Return (X, Y) of the center of cell containing provided text 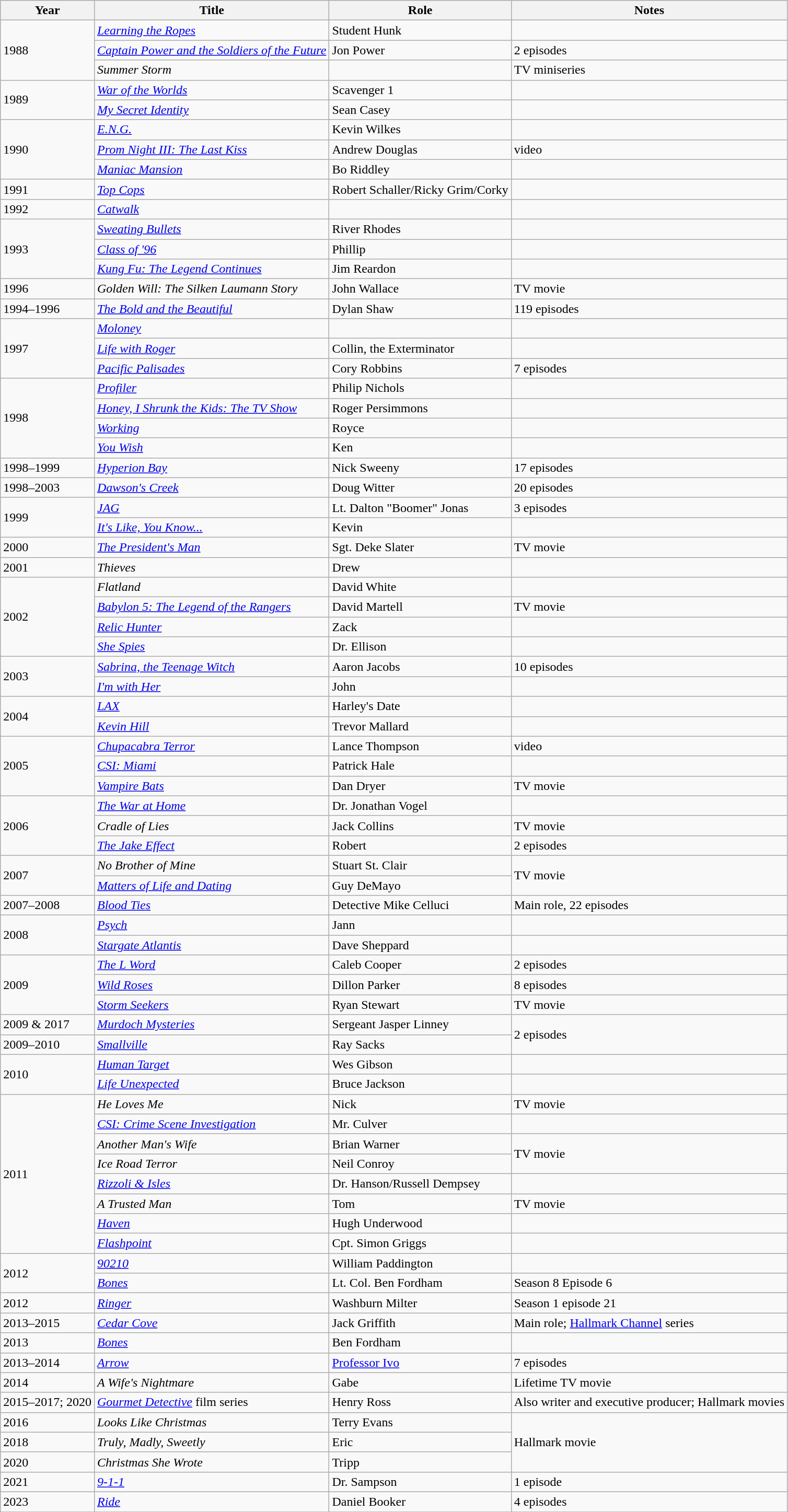
Catwalk (211, 209)
Sgt. Deke Slater (420, 547)
Daniel Booker (420, 1502)
Moloney (211, 329)
Relic Hunter (211, 627)
Robert (420, 845)
Prom Night III: The Last Kiss (211, 149)
2014 (48, 1382)
Henry Ross (420, 1402)
Kevin Hill (211, 726)
Roger Persimmons (420, 408)
1998 (48, 418)
John Wallace (420, 289)
2009–2010 (48, 1044)
Year (48, 10)
Season 8 Episode 6 (649, 1283)
1988 (48, 50)
Human Target (211, 1064)
Collin, the Exterminator (420, 348)
1990 (48, 149)
Psych (211, 925)
Dr. Sampson (420, 1482)
Nick (420, 1104)
1998–1999 (48, 468)
1997 (48, 348)
Vampire Bats (211, 786)
1998–2003 (48, 487)
Tom (420, 1203)
Nick Sweeny (420, 468)
Looks Like Christmas (211, 1422)
Class of '96 (211, 249)
Bruce Jackson (420, 1084)
Jann (420, 925)
Learning the Ropes (211, 30)
Dr. Hanson/Russell Dempsey (420, 1183)
David Martell (420, 607)
1992 (48, 209)
TV miniseries (649, 70)
2016 (48, 1422)
8 episodes (649, 985)
Washburn Milter (420, 1303)
119 episodes (649, 309)
2001 (48, 567)
2020 (48, 1462)
Bo Riddley (420, 169)
Dillon Parker (420, 985)
90210 (211, 1263)
Aaron Jacobs (420, 667)
Kung Fu: The Legend Continues (211, 269)
Thieves (211, 567)
Dr. Jonathan Vogel (420, 806)
2000 (48, 547)
2003 (48, 677)
Ringer (211, 1303)
2006 (48, 825)
Storm Seekers (211, 1005)
I'm with Her (211, 687)
It's Like, You Know... (211, 527)
Profiler (211, 388)
2013–2014 (48, 1363)
Lifetime TV movie (649, 1382)
Dave Sheppard (420, 945)
2008 (48, 935)
Detective Mike Celluci (420, 905)
2009 (48, 985)
Wes Gibson (420, 1064)
Neil Conroy (420, 1164)
She Spies (211, 647)
Lt. Dalton "Boomer" Jonas (420, 507)
Patrick Hale (420, 766)
Babylon 5: The Legend of the Rangers (211, 607)
Philip Nichols (420, 388)
1994–1996 (48, 309)
Guy DeMayo (420, 886)
Gabe (420, 1382)
Sergeant Jasper Linney (420, 1025)
Dylan Shaw (420, 309)
Maniac Mansion (211, 169)
David White (420, 587)
Lt. Col. Ben Fordham (420, 1283)
Jim Reardon (420, 269)
Ryan Stewart (420, 1005)
2021 (48, 1482)
2011 (48, 1173)
He Loves Me (211, 1104)
Matters of Life and Dating (211, 886)
2007 (48, 875)
The War at Home (211, 806)
Dawson's Creek (211, 487)
My Secret Identity (211, 110)
2002 (48, 617)
Season 1 episode 21 (649, 1303)
Ben Fordham (420, 1343)
Trevor Mallard (420, 726)
Jack Collins (420, 825)
William Paddington (420, 1263)
Brian Warner (420, 1144)
No Brother of Mine (211, 865)
Top Cops (211, 189)
Eric (420, 1442)
E.N.G. (211, 130)
Blood Ties (211, 905)
The Jake Effect (211, 845)
Murdoch Mysteries (211, 1025)
Role (420, 10)
Hugh Underwood (420, 1224)
2013–2015 (48, 1323)
Arrow (211, 1363)
JAG (211, 507)
CSI: Crime Scene Investigation (211, 1124)
Working (211, 428)
Professor Ivo (420, 1363)
Phillip (420, 249)
1 episode (649, 1482)
Smallville (211, 1044)
Sabrina, the Teenage Witch (211, 667)
The L Word (211, 965)
Harley's Date (420, 706)
Title (211, 10)
Dr. Ellison (420, 647)
Haven (211, 1224)
Kevin (420, 527)
2015–2017; 2020 (48, 1402)
Flatland (211, 587)
1999 (48, 517)
Life with Roger (211, 348)
Kevin Wilkes (420, 130)
Ice Road Terror (211, 1164)
Scavenger 1 (420, 90)
Chupacabra Terror (211, 746)
Christmas She Wrote (211, 1462)
Captain Power and the Soldiers of the Future (211, 50)
Pacific Palisades (211, 368)
Dan Dryer (420, 786)
2007–2008 (48, 905)
1996 (48, 289)
Tripp (420, 1462)
Notes (649, 10)
Sean Casey (420, 110)
Honey, I Shrunk the Kids: The TV Show (211, 408)
Ray Sacks (420, 1044)
Doug Witter (420, 487)
Stuart St. Clair (420, 865)
Golden Will: The Silken Laumann Story (211, 289)
Another Man's Wife (211, 1144)
2004 (48, 716)
10 episodes (649, 667)
Terry Evans (420, 1422)
Main role; Hallmark Channel series (649, 1323)
2023 (48, 1502)
1991 (48, 189)
Jack Griffith (420, 1323)
Mr. Culver (420, 1124)
Main role, 22 episodes (649, 905)
1993 (48, 249)
John (420, 687)
Hyperion Bay (211, 468)
Sweating Bullets (211, 229)
3 episodes (649, 507)
Cradle of Lies (211, 825)
Robert Schaller/Ricky Grim/Corky (420, 189)
Life Unexpected (211, 1084)
Also writer and executive producer; Hallmark movies (649, 1402)
Hallmark movie (649, 1442)
Ken (420, 448)
War of the Worlds (211, 90)
LAX (211, 706)
Drew (420, 567)
Stargate Atlantis (211, 945)
A Wife's Nightmare (211, 1382)
Rizzoli & Isles (211, 1183)
A Trusted Man (211, 1203)
1989 (48, 100)
2010 (48, 1074)
Lance Thompson (420, 746)
17 episodes (649, 468)
Cpt. Simon Griggs (420, 1243)
Caleb Cooper (420, 965)
Cory Robbins (420, 368)
Andrew Douglas (420, 149)
20 episodes (649, 487)
Gourmet Detective film series (211, 1402)
2013 (48, 1343)
CSI: Miami (211, 766)
The President's Man (211, 547)
4 episodes (649, 1502)
Royce (420, 428)
9-1-1 (211, 1482)
2018 (48, 1442)
Truly, Madly, Sweetly (211, 1442)
Zack (420, 627)
River Rhodes (420, 229)
2009 & 2017 (48, 1025)
2005 (48, 766)
Jon Power (420, 50)
Wild Roses (211, 985)
Summer Storm (211, 70)
The Bold and the Beautiful (211, 309)
Ride (211, 1502)
Student Hunk (420, 30)
Flashpoint (211, 1243)
Cedar Cove (211, 1323)
You Wish (211, 448)
